Output the (X, Y) coordinate of the center of the cell containing the given text.  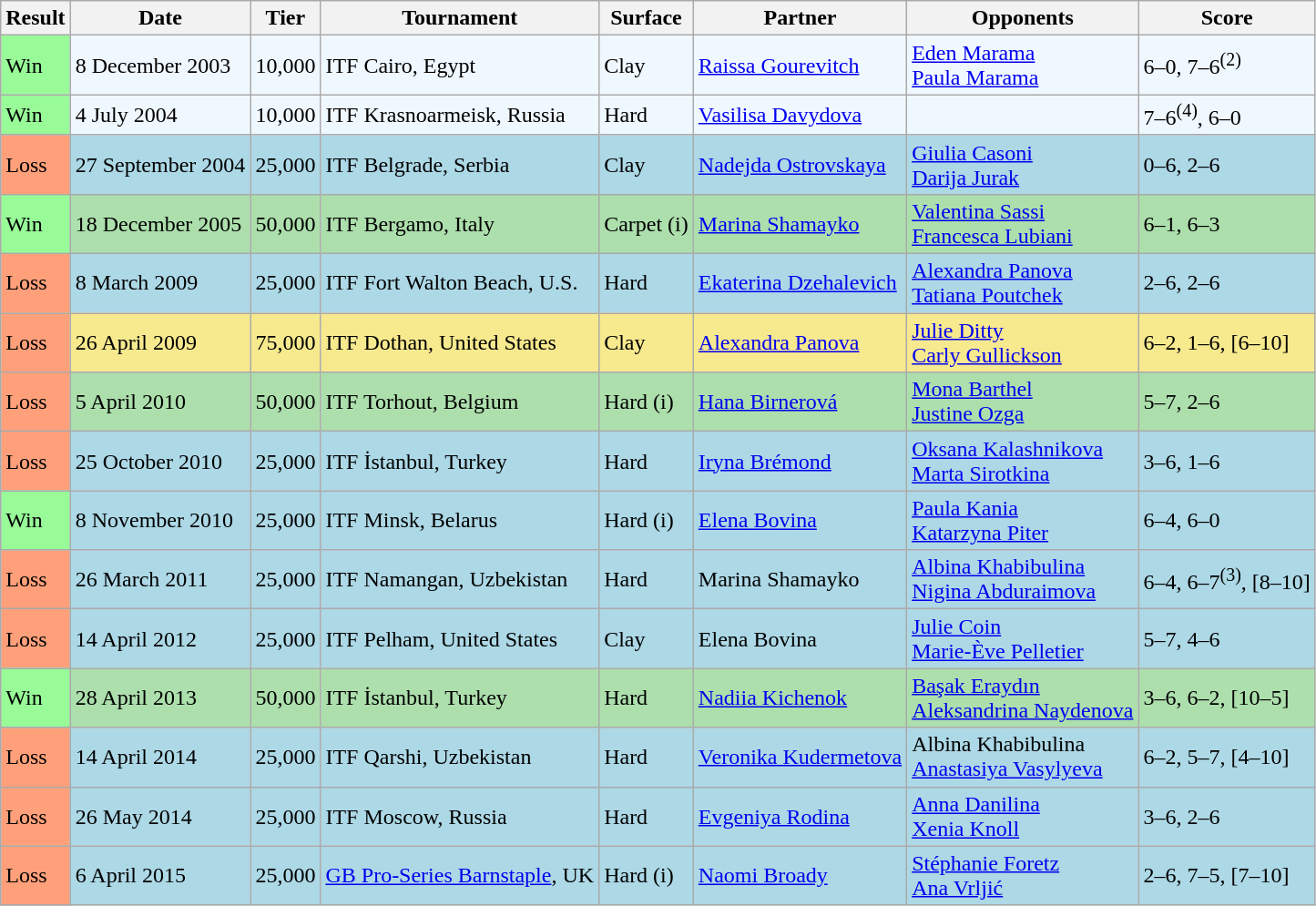
7–6(4), 6–0 (1227, 115)
8 March 2009 (160, 284)
Carpet (i) (647, 224)
GB Pro-Series Barnstaple, UK (460, 876)
Nadiia Kichenok (800, 697)
3–6, 2–6 (1227, 816)
Albina Khabibulina Anastasiya Vasylyeva (1023, 758)
4 July 2004 (160, 115)
ITF Namangan, Uzbekistan (460, 579)
ITF Belgrade, Serbia (460, 164)
Veronika Kudermetova (800, 758)
5–7, 2–6 (1227, 402)
2–6, 2–6 (1227, 284)
6–0, 7–6(2) (1227, 66)
Score (1227, 18)
ITF Pelham, United States (460, 639)
Eden Marama Paula Marama (1023, 66)
Mona Barthel Justine Ozga (1023, 402)
Opponents (1023, 18)
27 September 2004 (160, 164)
5–7, 4–6 (1227, 639)
3–6, 1–6 (1227, 461)
6–2, 1–6, [6–10] (1227, 342)
25 October 2010 (160, 461)
Hana Birnerová (800, 402)
Paula Kania Katarzyna Piter (1023, 521)
28 April 2013 (160, 697)
ITF Torhout, Belgium (460, 402)
Date (160, 18)
Tier (286, 18)
Ekaterina Dzehalevich (800, 284)
3–6, 6–2, [10–5] (1227, 697)
Vasilisa Davydova (800, 115)
0–6, 2–6 (1227, 164)
14 April 2012 (160, 639)
6–1, 6–3 (1227, 224)
6 April 2015 (160, 876)
18 December 2005 (160, 224)
14 April 2014 (160, 758)
Result (36, 18)
75,000 (286, 342)
ITF Fort Walton Beach, U.S. (460, 284)
Julie Coin Marie-Ève Pelletier (1023, 639)
ITF Bergamo, Italy (460, 224)
6–2, 5–7, [4–10] (1227, 758)
8 November 2010 (160, 521)
26 May 2014 (160, 816)
Surface (647, 18)
Alexandra Panova Tatiana Poutchek (1023, 284)
Stéphanie Foretz Ana Vrljić (1023, 876)
Iryna Brémond (800, 461)
Tournament (460, 18)
ITF Moscow, Russia (460, 816)
ITF Dothan, United States (460, 342)
Başak Eraydın Aleksandrina Naydenova (1023, 697)
Giulia Casoni Darija Jurak (1023, 164)
Alexandra Panova (800, 342)
6–4, 6–0 (1227, 521)
26 March 2011 (160, 579)
Evgeniya Rodina (800, 816)
Partner (800, 18)
ITF Minsk, Belarus (460, 521)
Nadejda Ostrovskaya (800, 164)
ITF Qarshi, Uzbekistan (460, 758)
Naomi Broady (800, 876)
Valentina Sassi Francesca Lubiani (1023, 224)
2–6, 7–5, [7–10] (1227, 876)
Raissa Gourevitch (800, 66)
ITF Cairo, Egypt (460, 66)
ITF Krasnoarmeisk, Russia (460, 115)
Oksana Kalashnikova Marta Sirotkina (1023, 461)
Julie Ditty Carly Gullickson (1023, 342)
6–4, 6–7(3), [8–10] (1227, 579)
Anna Danilina Xenia Knoll (1023, 816)
26 April 2009 (160, 342)
5 April 2010 (160, 402)
8 December 2003 (160, 66)
Albina Khabibulina Nigina Abduraimova (1023, 579)
